Extract the (X, Y) coordinate from the center of the cell holding the provided text.  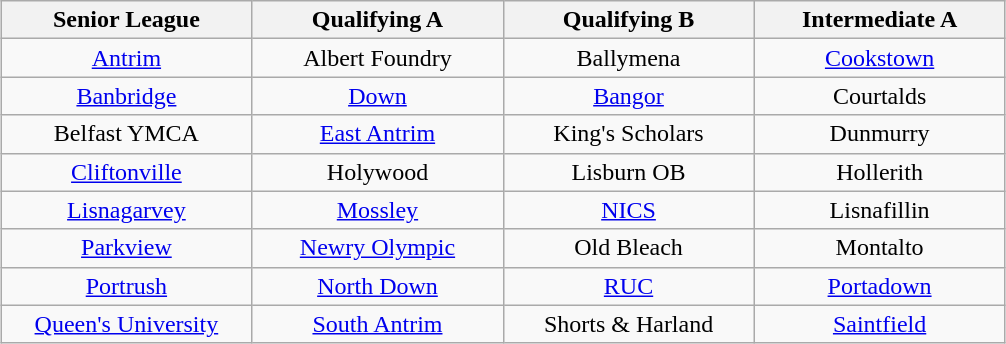
Intermediate A (880, 20)
Lisburn OB (628, 172)
Qualifying A (378, 20)
Cliftonville (126, 172)
Lisnagarvey (126, 210)
Dunmurry (880, 134)
King's Scholars (628, 134)
Antrim (126, 58)
Qualifying B (628, 20)
North Down (378, 286)
Cookstown (880, 58)
Newry Olympic (378, 248)
Shorts & Harland (628, 324)
Courtalds (880, 96)
Bangor (628, 96)
Banbridge (126, 96)
Lisnafillin (880, 210)
Holywood (378, 172)
Queen's University (126, 324)
NICS (628, 210)
Ballymena (628, 58)
Down (378, 96)
East Antrim (378, 134)
RUC (628, 286)
Saintfield (880, 324)
Albert Foundry (378, 58)
Mossley (378, 210)
Parkview (126, 248)
South Antrim (378, 324)
Belfast YMCA (126, 134)
Hollerith (880, 172)
Montalto (880, 248)
Portrush (126, 286)
Portadown (880, 286)
Old Bleach (628, 248)
Senior League (126, 20)
